Locate the cell with the specified text and output its (x, y) center coordinate. 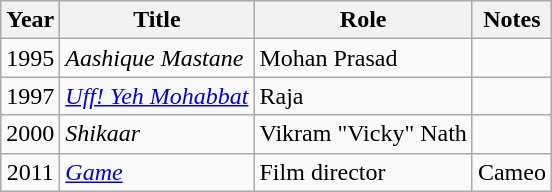
Aashique Mastane (157, 58)
Mohan Prasad (363, 58)
Shikaar (157, 134)
Game (157, 172)
Notes (512, 20)
Uff! Yeh Mohabbat (157, 96)
2000 (30, 134)
Cameo (512, 172)
1997 (30, 96)
Title (157, 20)
Role (363, 20)
2011 (30, 172)
Raja (363, 96)
Year (30, 20)
1995 (30, 58)
Film director (363, 172)
Vikram "Vicky" Nath (363, 134)
